Output the (x, y) coordinate of the center of the cell containing the given text.  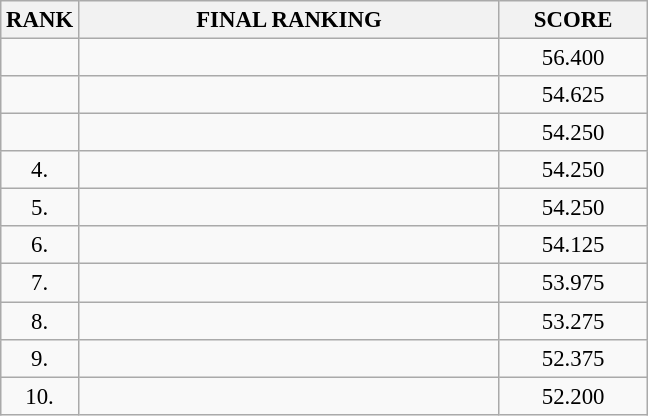
56.400 (572, 58)
10. (40, 396)
5. (40, 208)
9. (40, 358)
6. (40, 245)
SCORE (572, 20)
8. (40, 321)
FINAL RANKING (288, 20)
54.125 (572, 245)
7. (40, 283)
4. (40, 170)
54.625 (572, 95)
53.975 (572, 283)
52.375 (572, 358)
53.275 (572, 321)
RANK (40, 20)
52.200 (572, 396)
